Extract the (x, y) coordinate from the center of the cell holding the provided text.  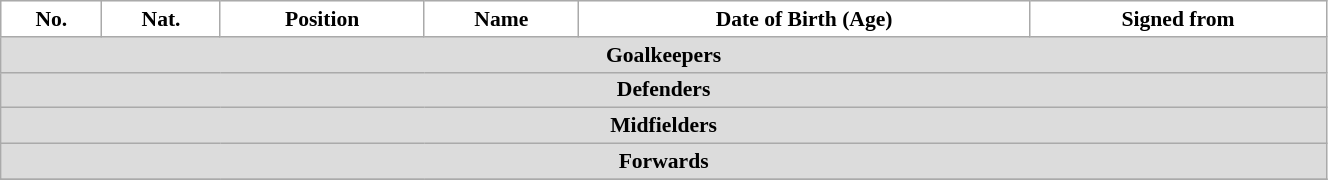
No. (52, 19)
Name (502, 19)
Date of Birth (Age) (804, 19)
Signed from (1178, 19)
Position (322, 19)
Forwards (664, 162)
Goalkeepers (664, 55)
Defenders (664, 90)
Nat. (161, 19)
Midfielders (664, 126)
